Extract the [X, Y] coordinate from the center of the cell holding the provided text.  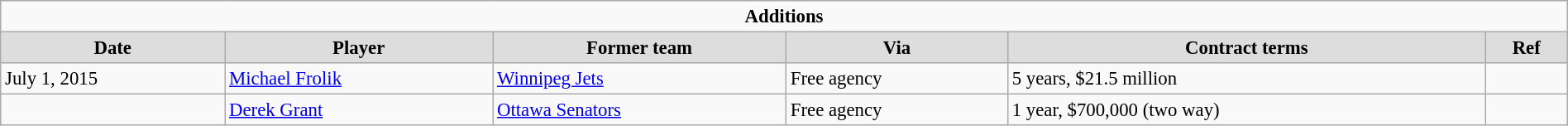
Ottawa Senators [640, 110]
Winnipeg Jets [640, 79]
Via [896, 48]
Derek Grant [359, 110]
Michael Frolik [359, 79]
July 1, 2015 [112, 79]
1 year, $700,000 (two way) [1246, 110]
5 years, $21.5 million [1246, 79]
Player [359, 48]
Former team [640, 48]
Contract terms [1246, 48]
Date [112, 48]
Additions [784, 17]
Ref [1527, 48]
